Detect which cell encompasses the target text, then output its [x, y] center coordinate. 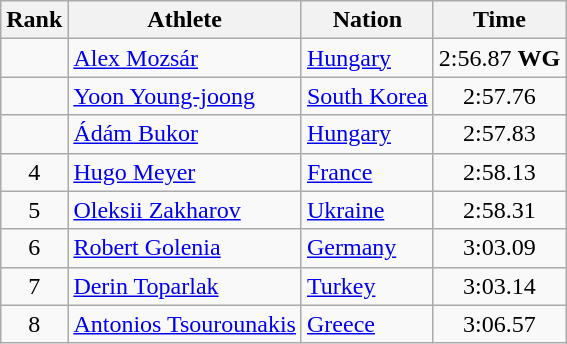
3:06.57 [499, 324]
2:57.83 [499, 134]
Greece [367, 324]
France [367, 172]
Athlete [185, 20]
2:58.31 [499, 210]
7 [34, 286]
2:58.13 [499, 172]
Rank [34, 20]
3:03.14 [499, 286]
South Korea [367, 96]
Nation [367, 20]
Turkey [367, 286]
Robert Golenia [185, 248]
Ádám Bukor [185, 134]
Oleksii Zakharov [185, 210]
2:56.87 WG [499, 58]
Alex Mozsár [185, 58]
3:03.09 [499, 248]
Time [499, 20]
Hugo Meyer [185, 172]
Germany [367, 248]
Derin Toparlak [185, 286]
4 [34, 172]
2:57.76 [499, 96]
Antonios Tsourounakis [185, 324]
6 [34, 248]
Ukraine [367, 210]
Yoon Young-joong [185, 96]
8 [34, 324]
5 [34, 210]
